Find where the given text appears and provide that cell's center as (x, y) coordinate. 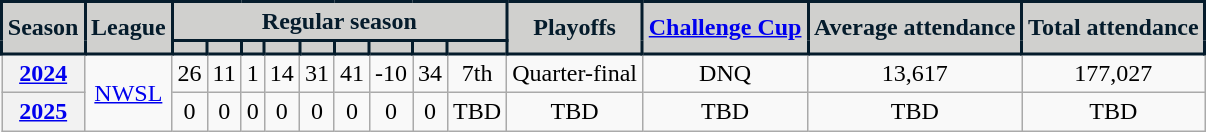
7th (478, 74)
1 (252, 74)
Average attendance (915, 28)
Total attendance (1114, 28)
13,617 (915, 74)
2024 (44, 74)
14 (282, 74)
Quarter-final (575, 74)
Challenge Cup (724, 28)
34 (430, 74)
2025 (44, 111)
DNQ (724, 74)
Playoffs (575, 28)
26 (190, 74)
11 (224, 74)
31 (316, 74)
177,027 (1114, 74)
Regular season (340, 22)
Season (44, 28)
41 (352, 74)
-10 (390, 74)
NWSL (128, 92)
League (128, 28)
